Search for the cell housing the specified text and yield its [x, y] center coordinate. 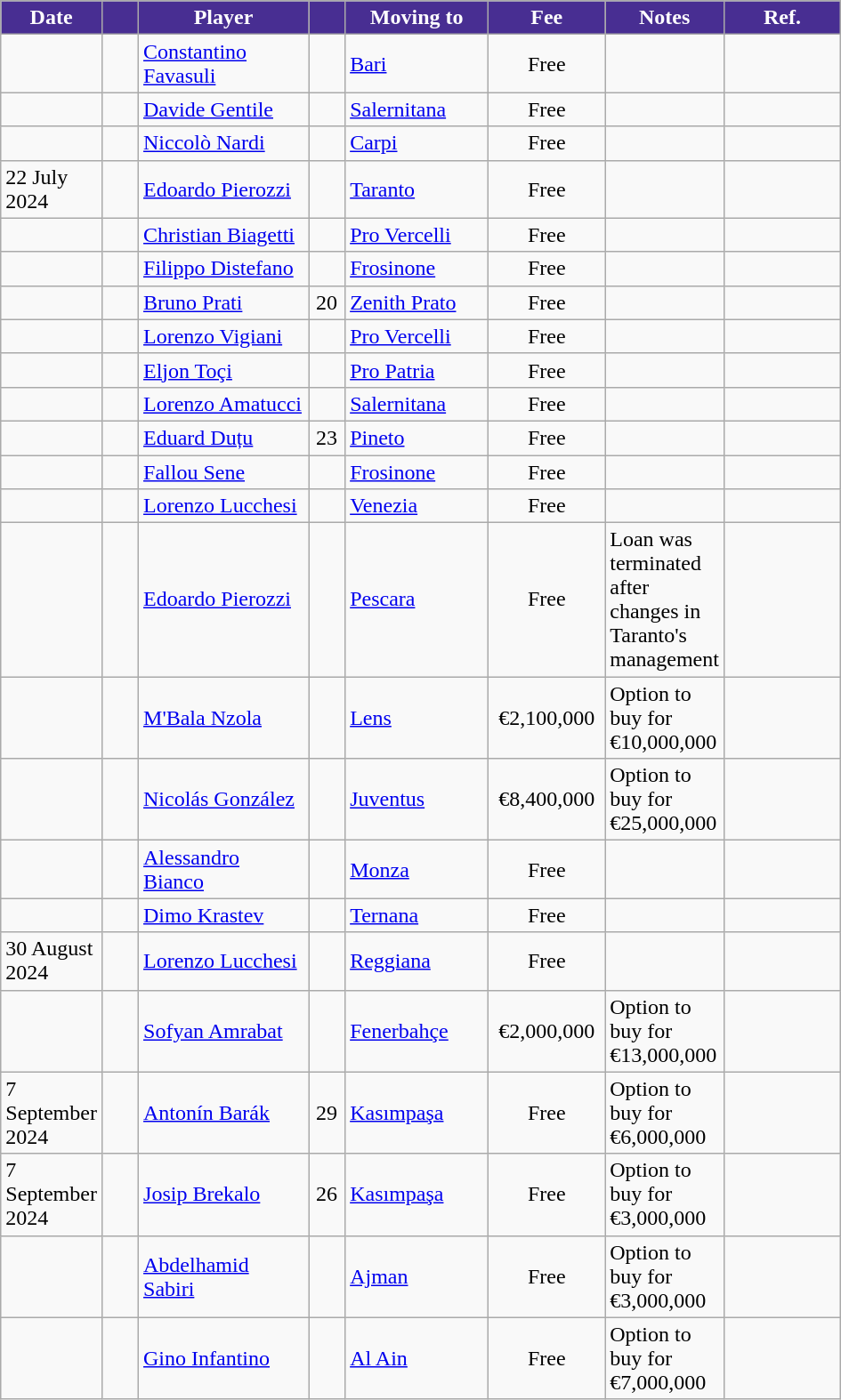
Dimo Krastev [224, 915]
Fee [546, 18]
Gino Infantino [224, 1358]
Moving to [416, 18]
Option to buy for €25,000,000 [665, 800]
Zenith Prato [416, 302]
Fenerbahçe [416, 1031]
Pro Patria [416, 370]
20 [328, 302]
Eljon Toçi [224, 370]
Fallou Sene [224, 472]
€2,100,000 [546, 718]
Ref. [781, 18]
22 July 2024 [52, 189]
Al Ain [416, 1358]
Venezia [416, 506]
Carpi [416, 143]
Option to buy for €10,000,000 [665, 718]
Monza [416, 870]
Option to buy for €13,000,000 [665, 1031]
30 August 2024 [52, 961]
Date [52, 18]
Pineto [416, 438]
Lorenzo Vigiani [224, 336]
M'Bala Nzola [224, 718]
Josip Brekalo [224, 1195]
Lorenzo Amatucci [224, 404]
Bari [416, 64]
Sofyan Amrabat [224, 1031]
Ajman [416, 1276]
Ternana [416, 915]
29 [328, 1113]
Option to buy for €7,000,000 [665, 1358]
Abdelhamid Sabiri [224, 1276]
Lens [416, 718]
23 [328, 438]
€8,400,000 [546, 800]
Filippo Distefano [224, 269]
Alessandro Bianco [224, 870]
Davide Gentile [224, 109]
Antonín Barák [224, 1113]
26 [328, 1195]
Notes [665, 18]
Option to buy for €6,000,000 [665, 1113]
Loan was terminated after changes in Taranto's management [665, 599]
Juventus [416, 800]
Player [224, 18]
Nicolás González [224, 800]
Constantino Favasuli [224, 64]
Pescara [416, 599]
Eduard Duțu [224, 438]
€2,000,000 [546, 1031]
Christian Biagetti [224, 235]
Niccolò Nardi [224, 143]
Reggiana [416, 961]
Bruno Prati [224, 302]
Taranto [416, 189]
